For the text-containing cell, return its midpoint in [x, y] coordinate format. 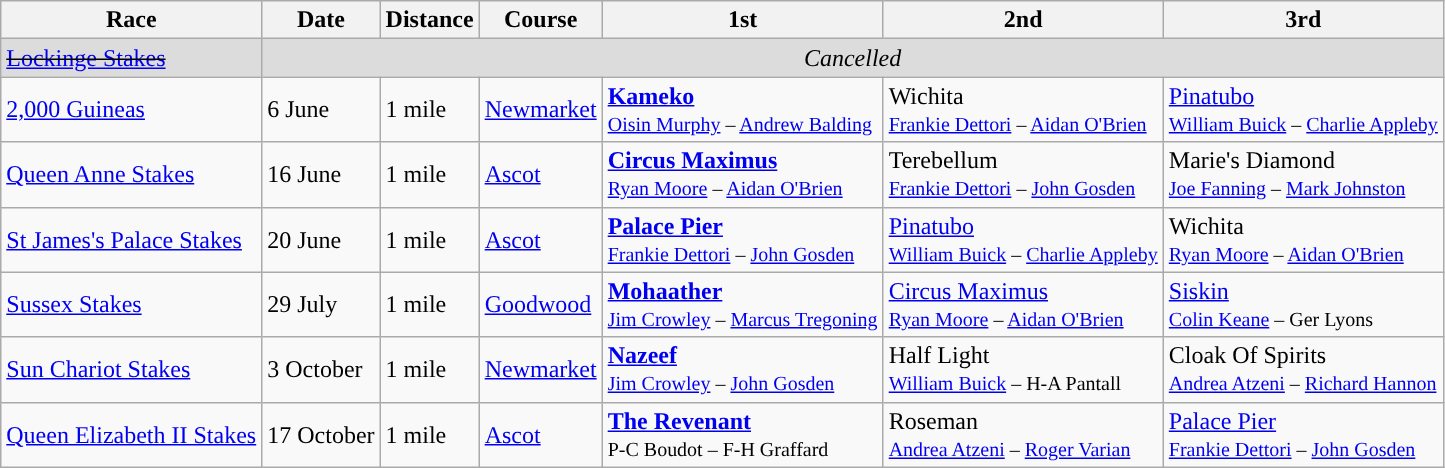
20 June [321, 240]
Marie's DiamondJoe Fanning – Mark Johnston [1303, 174]
17 October [321, 434]
Sun Chariot Stakes [132, 370]
2,000 Guineas [132, 110]
KamekoOisin Murphy – Andrew Balding [742, 110]
TerebellumFrankie Dettori – John Gosden [1023, 174]
Half LightWilliam Buick – H-A Pantall [1023, 370]
2nd [1023, 20]
Queen Anne Stakes [132, 174]
Distance [430, 20]
3 October [321, 370]
NazeefJim Crowley – John Gosden [742, 370]
Lockinge Stakes [132, 58]
Race [132, 20]
29 July [321, 304]
RosemanAndrea Atzeni – Roger Varian [1023, 434]
WichitaRyan Moore – Aidan O'Brien [1303, 240]
16 June [321, 174]
Date [321, 20]
6 June [321, 110]
SiskinColin Keane – Ger Lyons [1303, 304]
WichitaFrankie Dettori – Aidan O'Brien [1023, 110]
Cancelled [853, 58]
Sussex Stakes [132, 304]
3rd [1303, 20]
St James's Palace Stakes [132, 240]
Course [540, 20]
MohaatherJim Crowley – Marcus Tregoning [742, 304]
The RevenantP-C Boudot – F-H Graffard [742, 434]
Goodwood [540, 304]
1st [742, 20]
Cloak Of SpiritsAndrea Atzeni – Richard Hannon [1303, 370]
Queen Elizabeth II Stakes [132, 434]
